Identify which cell holds the provided text, then report its (x, y) central coordinate. 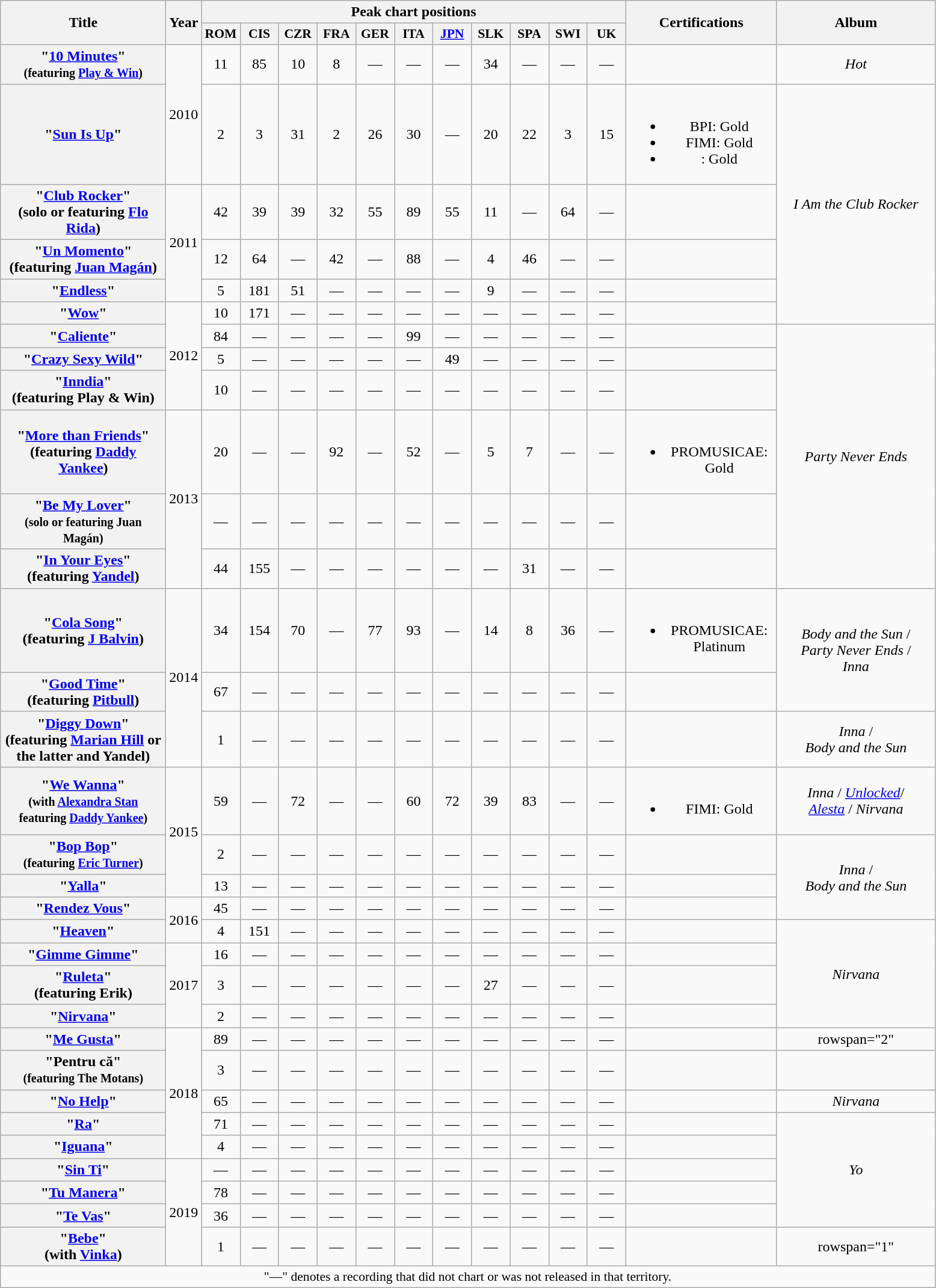
154 (259, 630)
171 (259, 313)
2010 (184, 114)
rowspan="2" (855, 1039)
"Ra" (83, 1124)
65 (221, 1101)
16 (221, 954)
"Un Momento"(featuring Juan Magán) (83, 260)
7 (529, 452)
FIMI: Gold (701, 801)
"Good Time"(featuring Pitbull) (83, 692)
Year (184, 23)
SPA (529, 34)
52 (414, 452)
"Rendez Vous" (83, 909)
JPN (452, 34)
70 (298, 630)
92 (336, 452)
Peak chart positions (414, 12)
78 (221, 1192)
"Sin Ti" (83, 1170)
46 (529, 260)
2013 (184, 499)
60 (414, 801)
"Caliente" (83, 336)
67 (221, 692)
Certifications (701, 23)
"Iguana" (83, 1147)
151 (259, 931)
"In Your Eyes"(featuring Yandel) (83, 569)
15 (606, 135)
SLK (491, 34)
22 (529, 135)
"Cola Song"(featuring J Balvin) (83, 630)
SWI (568, 34)
"Ruleta"(featuring Erik) (83, 985)
"Diggy Down"(featuring Marian Hill or the latter and Yandel) (83, 739)
84 (221, 336)
"Club Rocker"(solo or featuring Flo Rida) (83, 212)
2012 (184, 356)
32 (336, 212)
77 (375, 630)
88 (414, 260)
155 (259, 569)
"Bebe"(with Vinka) (83, 1246)
99 (414, 336)
30 (414, 135)
59 (221, 801)
"We Wanna"(with Alexandra Stan featuring Daddy Yankee) (83, 801)
BPI: GoldFIMI: Gold: Gold (701, 135)
"Pentru că"(featuring The Motans) (83, 1070)
"Crazy Sexy Wild" (83, 359)
9 (491, 290)
2017 (184, 985)
I Am the Club Rocker (855, 204)
"—" denotes a recording that did not chart or was not released in that territory. (468, 1277)
"Endless" (83, 290)
"Tu Manera" (83, 1192)
2018 (184, 1093)
51 (298, 290)
"Me Gusta" (83, 1039)
Inna / Unlocked/ Alesta / Nirvana (855, 801)
"Inndia"(featuring Play & Win) (83, 390)
"Te Vas" (83, 1215)
"Nirvana" (83, 1016)
45 (221, 909)
93 (414, 630)
"Yalla" (83, 886)
CIS (259, 34)
Party Never Ends (855, 456)
"Bop Bop"(featuring Eric Turner) (83, 854)
2014 (184, 677)
Body and the Sun /Party Never Ends /Inna (855, 649)
ROM (221, 34)
49 (452, 359)
Title (83, 23)
FRA (336, 34)
PROMUSICAE: Gold (701, 452)
71 (221, 1124)
"More than Friends"(featuring Daddy Yankee) (83, 452)
2019 (184, 1212)
"10 Minutes"(featuring Play & Win) (83, 64)
"Gimme Gimme" (83, 954)
"Heaven" (83, 931)
UK (606, 34)
"Wow" (83, 313)
rowspan="1" (855, 1246)
Yo (855, 1170)
CZR (298, 34)
44 (221, 569)
83 (529, 801)
"Be My Lover"(solo or featuring Juan Magán) (83, 521)
13 (221, 886)
181 (259, 290)
"No Help" (83, 1101)
14 (491, 630)
Hot (855, 64)
12 (221, 260)
PROMUSICAE: Platinum (701, 630)
GER (375, 34)
2011 (184, 243)
Album (855, 23)
26 (375, 135)
27 (491, 985)
85 (259, 64)
ITA (414, 34)
2015 (184, 832)
"Sun Is Up" (83, 135)
2016 (184, 920)
